Extract the (X, Y) coordinate from the center of the cell holding the provided text.  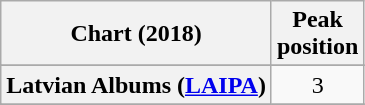
3 (317, 85)
Chart (2018) (136, 34)
Peakposition (317, 34)
Latvian Albums (LAIPA) (136, 85)
